Determine the (X, Y) coordinate at the center of the cell enclosing the given text.  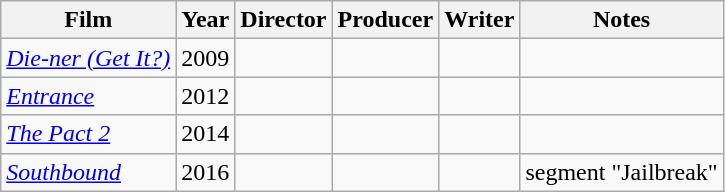
2012 (206, 96)
The Pact 2 (88, 134)
segment "Jailbreak" (622, 172)
2014 (206, 134)
Year (206, 20)
Writer (480, 20)
Southbound (88, 172)
Director (284, 20)
2016 (206, 172)
Producer (386, 20)
Film (88, 20)
Notes (622, 20)
2009 (206, 58)
Die-ner (Get It?) (88, 58)
Entrance (88, 96)
